Return [X, Y] of the center of cell containing provided text 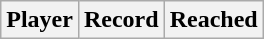
Player [40, 20]
Reached [214, 20]
Record [121, 20]
